Identify which cell holds the provided text, then report its (x, y) central coordinate. 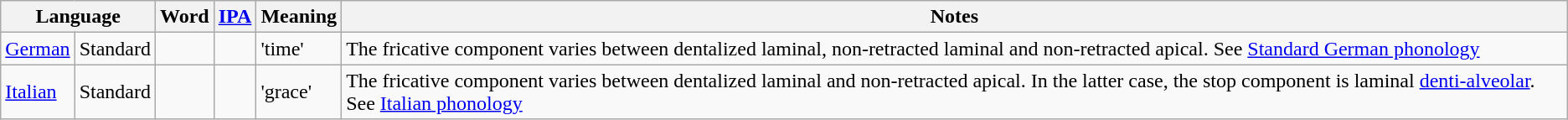
Notes (955, 17)
The fricative component varies between dentalized laminal, non-retracted laminal and non-retracted apical. See Standard German phonology (955, 49)
German (38, 49)
Italian (38, 92)
'grace' (299, 92)
'time' (299, 49)
IPA (235, 17)
Language (79, 17)
Meaning (299, 17)
Word (184, 17)
